Locate the cell with the specified text and output its (x, y) center coordinate. 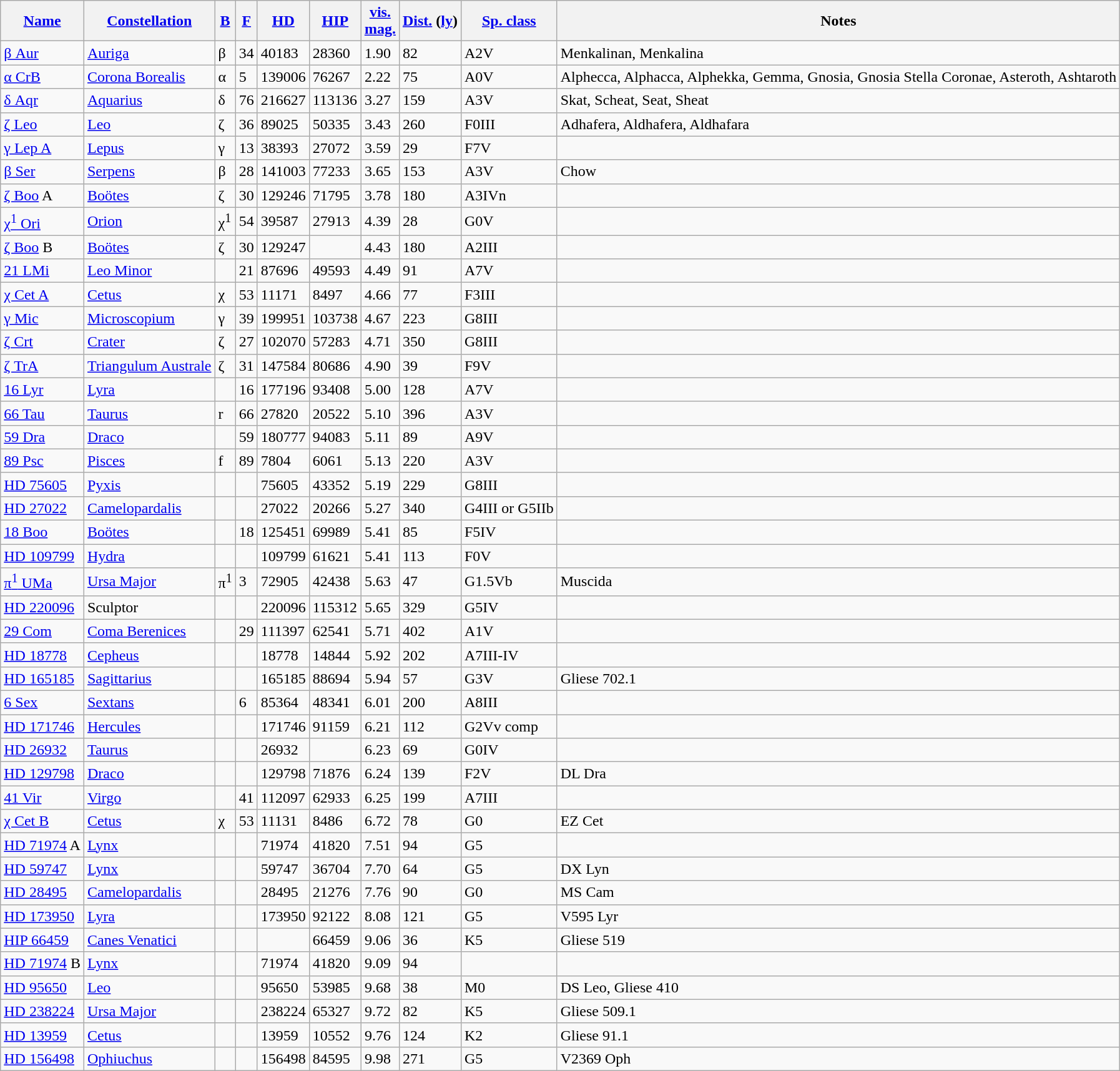
42438 (335, 582)
72905 (283, 582)
93408 (335, 389)
HD 238224 (42, 1011)
5.71 (380, 631)
Dist. (ly) (430, 21)
Ophiuchus (149, 1059)
27820 (283, 413)
HD 109799 (42, 556)
HD 26932 (42, 750)
139006 (283, 77)
F0III (509, 124)
EZ Cet (838, 821)
Pyxis (149, 484)
4.66 (380, 295)
89 Psc (42, 461)
Corona Borealis (149, 77)
260 (430, 124)
76267 (335, 77)
112 (430, 726)
112097 (283, 798)
38 (430, 987)
G4III or G5IIb (509, 508)
π1 UMa (42, 582)
76 (246, 100)
38393 (283, 148)
χ Cet B (42, 821)
HD 27022 (42, 508)
49593 (335, 271)
28360 (335, 53)
18778 (283, 655)
Sextans (149, 702)
66 (246, 413)
41 (246, 798)
121 (430, 916)
238224 (283, 1011)
4.71 (380, 342)
A1V (509, 631)
χ1 (225, 221)
65327 (335, 1011)
Leo Minor (149, 271)
6 Sex (42, 702)
173950 (283, 916)
3.43 (380, 124)
4.90 (380, 366)
8.08 (380, 916)
Microscopium (149, 318)
3.78 (380, 195)
11131 (283, 821)
vis.mag. (380, 21)
171746 (283, 726)
F3III (509, 295)
91 (430, 271)
α (225, 77)
27 (246, 342)
ζ Boo A (42, 195)
129246 (283, 195)
5.65 (380, 607)
α CrB (42, 77)
139 (430, 774)
75 (430, 77)
329 (430, 607)
54 (246, 221)
147584 (283, 366)
HD (283, 21)
Virgo (149, 798)
77 (430, 295)
53985 (335, 987)
36704 (335, 869)
Adhafera, Aldhafera, Aldhafara (838, 124)
48341 (335, 702)
V2369 Oph (838, 1059)
F (246, 21)
6.23 (380, 750)
Sp. class (509, 21)
4.49 (380, 271)
3.59 (380, 148)
ζ TrA (42, 366)
MS Cam (838, 893)
ζ Boo B (42, 247)
A7III (509, 798)
18 Boo (42, 532)
π1 (225, 582)
156498 (283, 1059)
41 Vir (42, 798)
94083 (335, 437)
113 (430, 556)
20522 (335, 413)
90 (430, 893)
11171 (283, 295)
6 (246, 702)
6061 (335, 461)
2.22 (380, 77)
7.51 (380, 845)
220096 (283, 607)
128 (430, 389)
Pisces (149, 461)
HD 13959 (42, 1035)
Gliese 702.1 (838, 678)
59747 (283, 869)
27913 (335, 221)
21 LMi (42, 271)
165185 (283, 678)
153 (430, 172)
71795 (335, 195)
δ Aqr (42, 100)
80686 (335, 366)
402 (430, 631)
A8III (509, 702)
G1.5Vb (509, 582)
G5IV (509, 607)
115312 (335, 607)
200 (430, 702)
Constellation (149, 21)
χ1 Ori (42, 221)
141003 (283, 172)
HD 18778 (42, 655)
Notes (838, 21)
84595 (335, 1059)
177196 (283, 389)
57283 (335, 342)
229 (430, 484)
HD 95650 (42, 987)
Coma Berenices (149, 631)
A7III-IV (509, 655)
202 (430, 655)
G0V (509, 221)
Gliese 91.1 (838, 1035)
Gliese 519 (838, 940)
113136 (335, 100)
69989 (335, 532)
Alphecca, Alphacca, Alphekka, Gemma, Gnosia, Gnosia Stella Coronae, Asteroth, Ashtaroth (838, 77)
F7V (509, 148)
5.00 (380, 389)
5.10 (380, 413)
396 (430, 413)
HD 165185 (42, 678)
Orion (149, 221)
9.72 (380, 1011)
3 (246, 582)
59 Dra (42, 437)
A2III (509, 247)
γ Lep A (42, 148)
4.43 (380, 247)
HD 220096 (42, 607)
HD 173950 (42, 916)
HD 28495 (42, 893)
78 (430, 821)
F0V (509, 556)
5.27 (380, 508)
85364 (283, 702)
5.63 (380, 582)
159 (430, 100)
28495 (283, 893)
75605 (283, 484)
V595 Lyr (838, 916)
DS Leo, Gliese 410 (838, 987)
HD 75605 (42, 484)
β Ser (42, 172)
Cepheus (149, 655)
3.27 (380, 100)
ζ Leo (42, 124)
66 Tau (42, 413)
M0 (509, 987)
HD 156498 (42, 1059)
16 Lyr (42, 389)
5.13 (380, 461)
109799 (283, 556)
A2V (509, 53)
62933 (335, 798)
9.68 (380, 987)
7.70 (380, 869)
89025 (283, 124)
F5IV (509, 532)
Menkalinan, Menkalina (838, 53)
9.98 (380, 1059)
A0V (509, 77)
Name (42, 21)
87696 (283, 271)
20266 (335, 508)
18 (246, 532)
71876 (335, 774)
31 (246, 366)
7.76 (380, 893)
27022 (283, 508)
77233 (335, 172)
40183 (283, 53)
8497 (335, 295)
1.90 (380, 53)
HD 71974 A (42, 845)
103738 (335, 318)
91159 (335, 726)
271 (430, 1059)
G0IV (509, 750)
HD 129798 (42, 774)
47 (430, 582)
A9V (509, 437)
16 (246, 389)
Aquarius (149, 100)
59 (246, 437)
9.09 (380, 964)
61621 (335, 556)
Hercules (149, 726)
129798 (283, 774)
5.94 (380, 678)
26932 (283, 750)
5 (246, 77)
6.24 (380, 774)
Sculptor (149, 607)
DL Dra (838, 774)
129247 (283, 247)
δ (225, 100)
9.76 (380, 1035)
350 (430, 342)
HIP (335, 21)
34 (246, 53)
111397 (283, 631)
199951 (283, 318)
92122 (335, 916)
χ Cet A (42, 295)
4.39 (380, 221)
F9V (509, 366)
62541 (335, 631)
180777 (283, 437)
Triangulum Australe (149, 366)
57 (430, 678)
21276 (335, 893)
39587 (283, 221)
Canes Venatici (149, 940)
223 (430, 318)
Chow (838, 172)
69 (430, 750)
124 (430, 1035)
64 (430, 869)
14844 (335, 655)
HD 71974 B (42, 964)
Skat, Scheat, Seat, Sheat (838, 100)
3.65 (380, 172)
K2 (509, 1035)
γ Mic (42, 318)
340 (430, 508)
Sagittarius (149, 678)
85 (430, 532)
r (225, 413)
4.67 (380, 318)
Serpens (149, 172)
5.92 (380, 655)
HD 171746 (42, 726)
21 (246, 271)
5.11 (380, 437)
Gliese 509.1 (838, 1011)
216627 (283, 100)
88694 (335, 678)
G2Vv comp (509, 726)
95650 (283, 987)
6.01 (380, 702)
199 (430, 798)
G3V (509, 678)
8486 (335, 821)
Crater (149, 342)
50335 (335, 124)
6.72 (380, 821)
f (225, 461)
Lepus (149, 148)
6.25 (380, 798)
DX Lyn (838, 869)
66459 (335, 940)
6.21 (380, 726)
F2V (509, 774)
220 (430, 461)
9.06 (380, 940)
A3IVn (509, 195)
29 Com (42, 631)
Hydra (149, 556)
HIP 66459 (42, 940)
125451 (283, 532)
27072 (335, 148)
Muscida (838, 582)
B (225, 21)
β Aur (42, 53)
10552 (335, 1035)
13 (246, 148)
HD 59747 (42, 869)
5.19 (380, 484)
7804 (283, 461)
ζ Crt (42, 342)
102070 (283, 342)
43352 (335, 484)
Auriga (149, 53)
13959 (283, 1035)
